Return the [x, y] coordinate for the center point of the cell that contains the specified text.  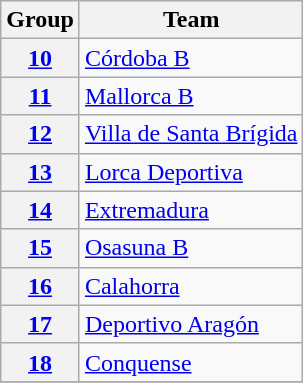
13 [40, 172]
Osasuna B [191, 248]
17 [40, 324]
Group [40, 20]
12 [40, 134]
Lorca Deportiva [191, 172]
15 [40, 248]
18 [40, 362]
16 [40, 286]
14 [40, 210]
Deportivo Aragón [191, 324]
Extremadura [191, 210]
Calahorra [191, 286]
Team [191, 20]
10 [40, 58]
Mallorca B [191, 96]
Villa de Santa Brígida [191, 134]
Conquense [191, 362]
11 [40, 96]
Córdoba B [191, 58]
